Return the [x, y] coordinate for the center point of the cell that contains the specified text.  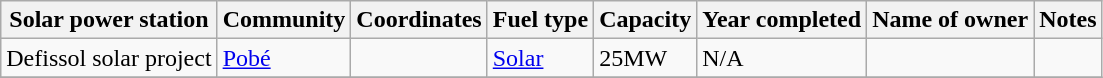
Pobé [284, 58]
25MW [646, 58]
Solar power station [109, 20]
Capacity [646, 20]
Name of owner [950, 20]
Fuel type [540, 20]
Community [284, 20]
Year completed [782, 20]
N/A [782, 58]
Coordinates [419, 20]
Notes [1068, 20]
Solar [540, 58]
Defissol solar project [109, 58]
